Locate the cell with the specified text and output its (x, y) center coordinate. 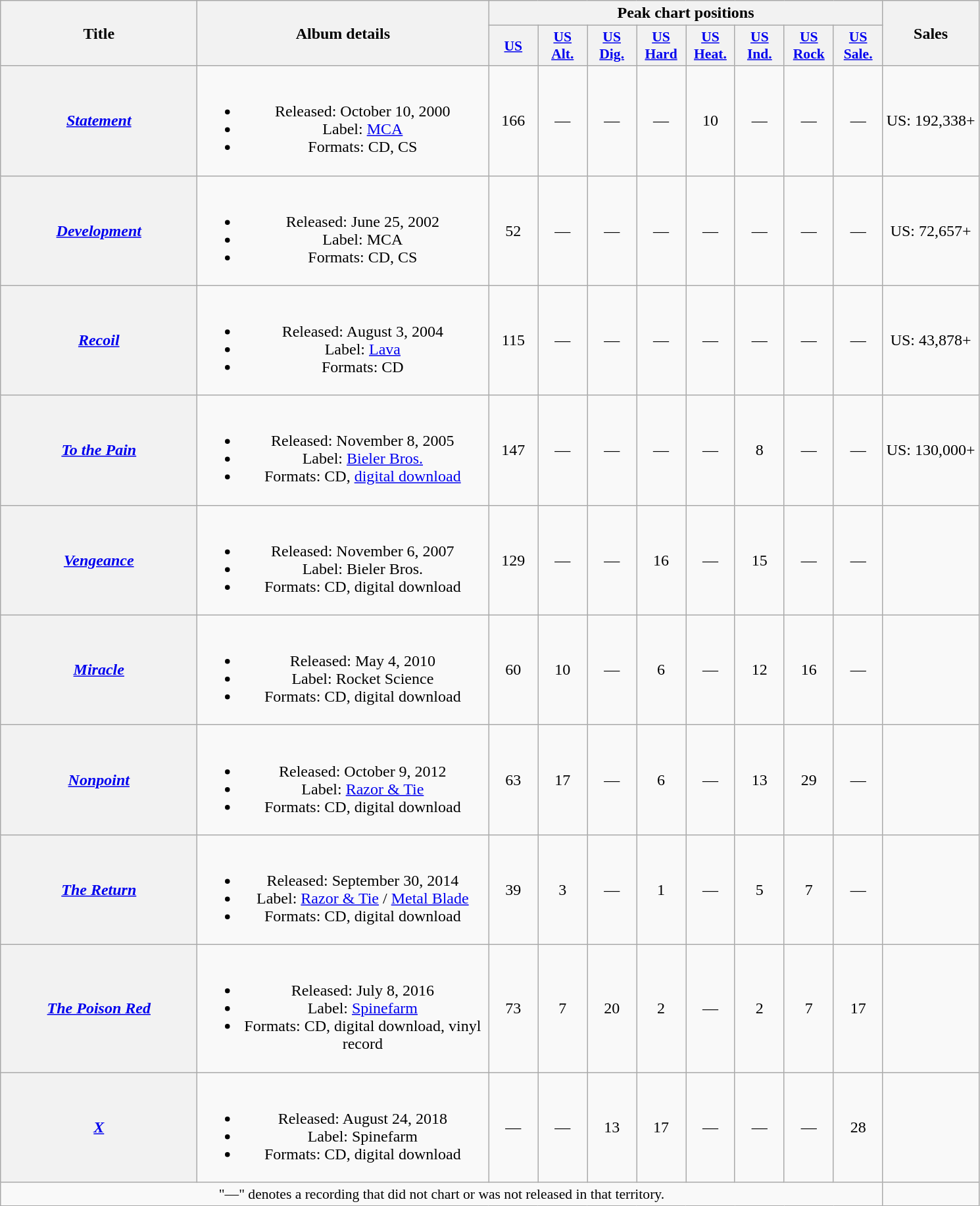
1 (662, 889)
Statement (99, 121)
Miracle (99, 669)
Development (99, 230)
USHard (662, 46)
USHeat. (710, 46)
Vengeance (99, 560)
Released: September 30, 2014Label: Razor & Tie / Metal BladeFormats: CD, digital download (343, 889)
Sales (931, 33)
USAlt. (563, 46)
52 (513, 230)
Released: November 6, 2007Label: Bieler Bros.Formats: CD, digital download (343, 560)
US: 43,878+ (931, 341)
115 (513, 341)
Released: August 3, 2004Label: LavaFormats: CD (343, 341)
Nonpoint (99, 780)
The Return (99, 889)
73 (513, 1008)
Released: November 8, 2005Label: Bieler Bros.Formats: CD, digital download (343, 450)
Title (99, 33)
USDig. (612, 46)
Recoil (99, 341)
12 (759, 669)
USInd. (759, 46)
Released: May 4, 2010Label: Rocket ScienceFormats: CD, digital download (343, 669)
USRock (809, 46)
29 (809, 780)
63 (513, 780)
166 (513, 121)
Released: August 24, 2018Label: SpinefarmFormats: CD, digital download (343, 1127)
USSale. (858, 46)
60 (513, 669)
X (99, 1127)
US: 72,657+ (931, 230)
"—" denotes a recording that did not chart or was not released in that territory. (442, 1194)
US (513, 46)
To the Pain (99, 450)
147 (513, 450)
129 (513, 560)
US: 130,000+ (931, 450)
US: 192,338+ (931, 121)
Released: June 25, 2002Label: MCAFormats: CD, CS (343, 230)
8 (759, 450)
Released: October 9, 2012Label: Razor & TieFormats: CD, digital download (343, 780)
39 (513, 889)
20 (612, 1008)
Peak chart positions (685, 13)
5 (759, 889)
The Poison Red (99, 1008)
3 (563, 889)
28 (858, 1127)
Album details (343, 33)
Released: October 10, 2000Label: MCAFormats: CD, CS (343, 121)
Released: July 8, 2016Label: SpinefarmFormats: CD, digital download, vinyl record (343, 1008)
15 (759, 560)
